Capture the cell that displays the provided text and extract its [x, y] central coordinate. 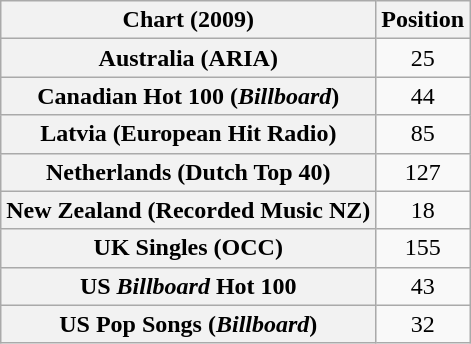
43 [423, 286]
Netherlands (Dutch Top 40) [188, 172]
32 [423, 324]
44 [423, 96]
US Billboard Hot 100 [188, 286]
UK Singles (OCC) [188, 248]
127 [423, 172]
Canadian Hot 100 (Billboard) [188, 96]
25 [423, 58]
Position [423, 20]
Chart (2009) [188, 20]
155 [423, 248]
New Zealand (Recorded Music NZ) [188, 210]
85 [423, 134]
Australia (ARIA) [188, 58]
Latvia (European Hit Radio) [188, 134]
US Pop Songs (Billboard) [188, 324]
18 [423, 210]
